Scan for the cell matching the given text and deliver its (x, y) coordinate at center. 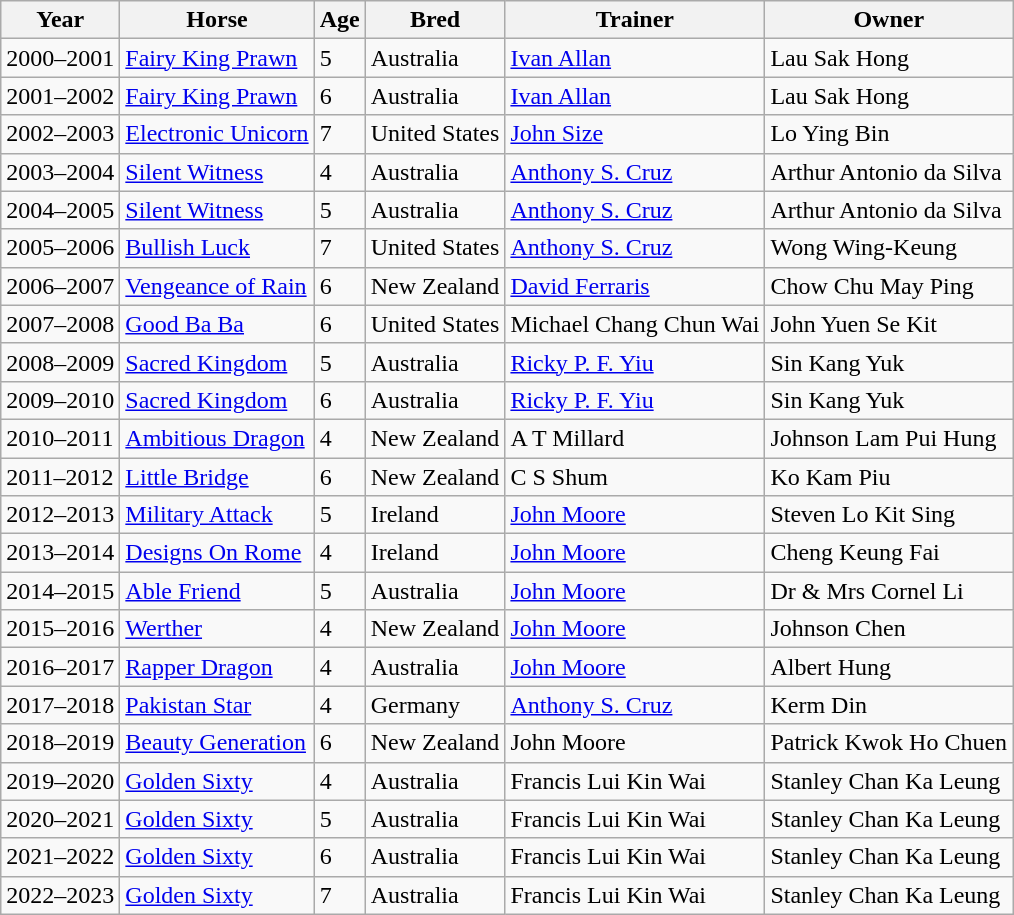
A T Millard (635, 438)
2002–2003 (60, 134)
2005–2006 (60, 248)
Beauty Generation (217, 743)
2006–2007 (60, 286)
John Size (635, 134)
2000–2001 (60, 58)
2015–2016 (60, 629)
2011–2012 (60, 477)
Johnson Lam Pui Hung (889, 438)
2014–2015 (60, 591)
2013–2014 (60, 553)
Able Friend (217, 591)
Bullish Luck (217, 248)
2018–2019 (60, 743)
2021–2022 (60, 857)
Good Ba Ba (217, 324)
2010–2011 (60, 438)
Age (340, 20)
David Ferraris (635, 286)
Chow Chu May Ping (889, 286)
Trainer (635, 20)
2009–2010 (60, 400)
Little Bridge (217, 477)
Johnson Chen (889, 629)
2004–2005 (60, 210)
Vengeance of Rain (217, 286)
Dr & Mrs Cornel Li (889, 591)
2001–2002 (60, 96)
Horse (217, 20)
Ko Kam Piu (889, 477)
Rapper Dragon (217, 667)
Albert Hung (889, 667)
Owner (889, 20)
2020–2021 (60, 819)
Bred (435, 20)
Michael Chang Chun Wai (635, 324)
Werther (217, 629)
2003–2004 (60, 172)
Year (60, 20)
2022–2023 (60, 895)
Patrick Kwok Ho Chuen (889, 743)
John Yuen Se Kit (889, 324)
2012–2013 (60, 515)
C S Shum (635, 477)
2008–2009 (60, 362)
2019–2020 (60, 781)
Cheng Keung Fai (889, 553)
Electronic Unicorn (217, 134)
Kerm Din (889, 705)
Lo Ying Bin (889, 134)
Military Attack (217, 515)
Designs On Rome (217, 553)
Wong Wing-Keung (889, 248)
2007–2008 (60, 324)
Germany (435, 705)
Pakistan Star (217, 705)
Steven Lo Kit Sing (889, 515)
2017–2018 (60, 705)
2016–2017 (60, 667)
Ambitious Dragon (217, 438)
